Pinpoint the cell where the given text exists, returning its (X, Y) midpoint coordinate. 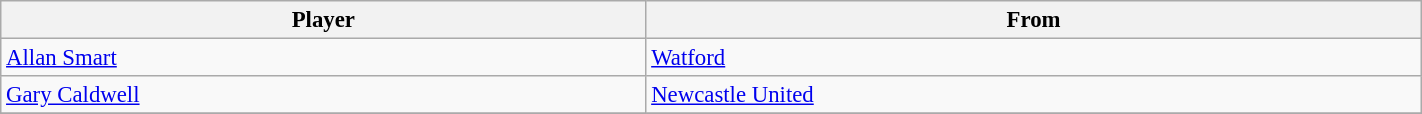
From (1034, 20)
Newcastle United (1034, 95)
Player (324, 20)
Watford (1034, 58)
Allan Smart (324, 58)
Gary Caldwell (324, 95)
